From the cell containing the given text, extract its center point as [x, y] coordinate. 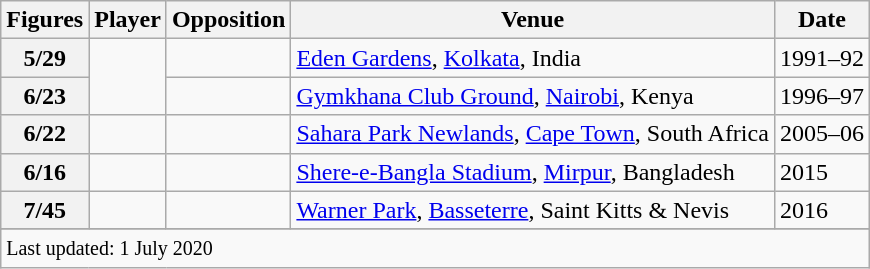
6/22 [45, 134]
7/45 [45, 210]
Gymkhana Club Ground, Nairobi, Kenya [533, 96]
6/16 [45, 172]
6/23 [45, 96]
Eden Gardens, Kolkata, India [533, 58]
Opposition [228, 20]
5/29 [45, 58]
Warner Park, Basseterre, Saint Kitts & Nevis [533, 210]
Venue [533, 20]
2015 [822, 172]
1996–97 [822, 96]
Last updated: 1 July 2020 [436, 248]
1991–92 [822, 58]
Date [822, 20]
Figures [45, 20]
2005–06 [822, 134]
2016 [822, 210]
Player [128, 20]
Sahara Park Newlands, Cape Town, South Africa [533, 134]
Shere-e-Bangla Stadium, Mirpur, Bangladesh [533, 172]
